For the text-containing cell, return its midpoint in (X, Y) coordinate format. 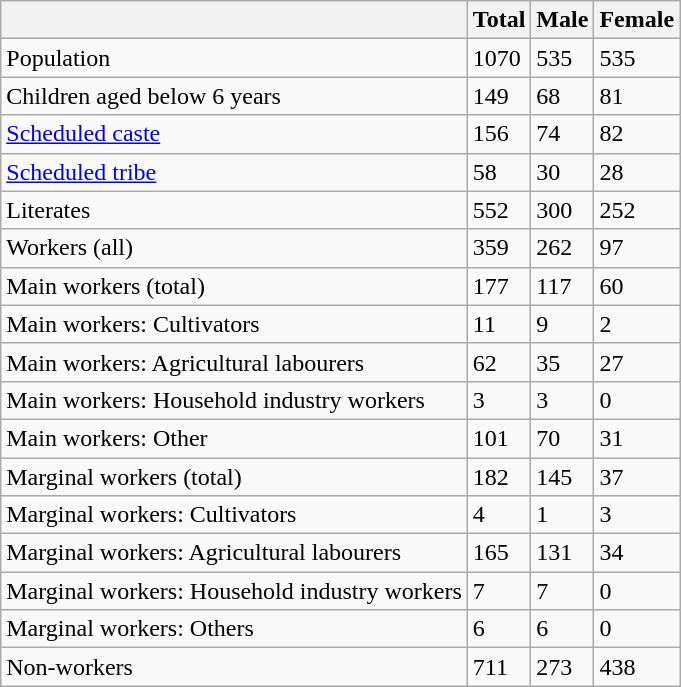
11 (499, 324)
60 (637, 286)
1070 (499, 58)
156 (499, 134)
Scheduled caste (234, 134)
149 (499, 96)
Main workers (total) (234, 286)
177 (499, 286)
438 (637, 667)
Marginal workers: Cultivators (234, 515)
Marginal workers (total) (234, 477)
27 (637, 362)
300 (562, 210)
Main workers: Cultivators (234, 324)
97 (637, 248)
273 (562, 667)
Population (234, 58)
Scheduled tribe (234, 172)
Literates (234, 210)
Marginal workers: Agricultural labourers (234, 553)
Main workers: Other (234, 438)
359 (499, 248)
2 (637, 324)
165 (499, 553)
Main workers: Household industry workers (234, 400)
711 (499, 667)
252 (637, 210)
117 (562, 286)
28 (637, 172)
131 (562, 553)
Male (562, 20)
Female (637, 20)
4 (499, 515)
81 (637, 96)
1 (562, 515)
552 (499, 210)
34 (637, 553)
70 (562, 438)
Non-workers (234, 667)
37 (637, 477)
31 (637, 438)
58 (499, 172)
145 (562, 477)
262 (562, 248)
Total (499, 20)
182 (499, 477)
68 (562, 96)
74 (562, 134)
9 (562, 324)
Marginal workers: Household industry workers (234, 591)
30 (562, 172)
101 (499, 438)
Marginal workers: Others (234, 629)
Workers (all) (234, 248)
Children aged below 6 years (234, 96)
Main workers: Agricultural labourers (234, 362)
35 (562, 362)
82 (637, 134)
62 (499, 362)
